Locate the cell with the specified text and output its [X, Y] center coordinate. 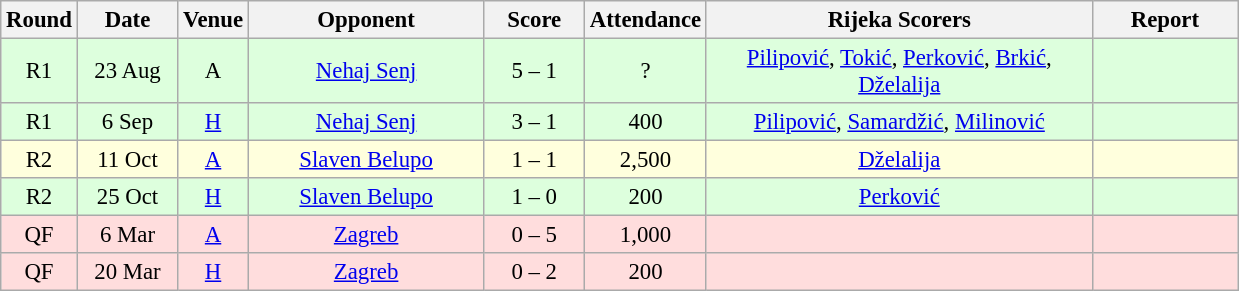
Date [128, 20]
200 [646, 197]
25 Oct [128, 197]
3 – 1 [534, 122]
1,000 [646, 235]
5 – 1 [534, 72]
Rijeka Scorers [899, 20]
Dželalija [899, 160]
6 Mar [128, 235]
6 Sep [128, 122]
Attendance [646, 20]
Report [1165, 20]
0 – 5 [534, 235]
Venue [214, 20]
Round [39, 20]
Opponent [366, 20]
1 – 1 [534, 160]
QF [39, 235]
11 Oct [128, 160]
Zagreb [366, 235]
Pilipović, Tokić, Perković, Brkić, Dželalija [899, 72]
Score [534, 20]
1 – 0 [534, 197]
400 [646, 122]
2,500 [646, 160]
Perković [899, 197]
23 Aug [128, 72]
? [646, 72]
Pilipović, Samardžić, Milinović [899, 122]
